Capture the cell that displays the provided text and extract its (x, y) central coordinate. 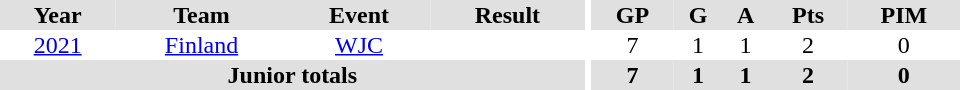
Year (58, 15)
Team (202, 15)
PIM (904, 15)
Pts (808, 15)
Junior totals (292, 75)
Finland (202, 45)
Result (507, 15)
Event (359, 15)
G (698, 15)
2021 (58, 45)
GP (632, 15)
WJC (359, 45)
A (746, 15)
